Return the [x, y] coordinate for the center point of the cell that contains the specified text.  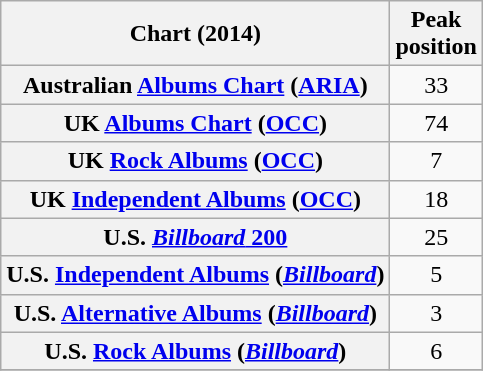
U.S. Billboard 200 [196, 237]
Chart (2014) [196, 34]
33 [436, 85]
UK Rock Albums (OCC) [196, 161]
UK Albums Chart (OCC) [196, 123]
74 [436, 123]
25 [436, 237]
7 [436, 161]
5 [436, 275]
U.S. Alternative Albums (Billboard) [196, 313]
UK Independent Albums (OCC) [196, 199]
6 [436, 351]
3 [436, 313]
Peakposition [436, 34]
18 [436, 199]
U.S. Independent Albums (Billboard) [196, 275]
Australian Albums Chart (ARIA) [196, 85]
U.S. Rock Albums (Billboard) [196, 351]
